Detect which cell encompasses the target text, then output its [x, y] center coordinate. 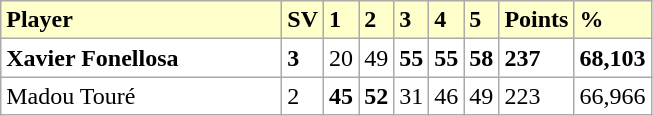
58 [482, 58]
68,103 [612, 58]
Madou Touré [142, 96]
5 [482, 20]
46 [446, 96]
237 [536, 58]
45 [342, 96]
20 [342, 58]
Xavier Fonellosa [142, 58]
31 [412, 96]
1 [342, 20]
SV [303, 20]
52 [376, 96]
4 [446, 20]
223 [536, 96]
Points [536, 20]
% [612, 20]
66,966 [612, 96]
Player [142, 20]
